Scan for the cell matching the given text and deliver its (X, Y) coordinate at center. 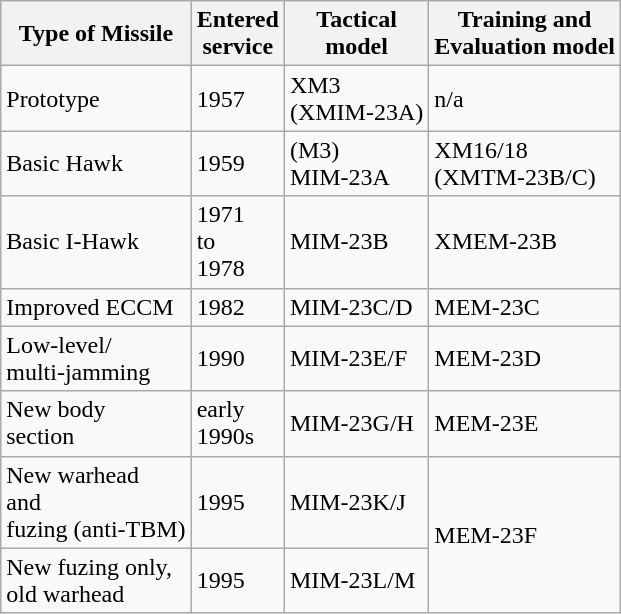
New warhead and fuzing (anti-TBM) (96, 502)
Tactical model (356, 34)
Improved ECCM (96, 307)
Training and Evaluation model (525, 34)
MEM-23C (525, 307)
MIM-23K/J (356, 502)
MEM-23E (525, 424)
MEM-23F (525, 534)
MIM-23B (356, 242)
1990 (238, 358)
1957 (238, 98)
Entered service (238, 34)
Basic I-Hawk (96, 242)
Type of Missile (96, 34)
(M3) MIM-23A (356, 164)
n/a (525, 98)
XM16/18 (XMTM-23B/C) (525, 164)
MIM-23G/H (356, 424)
XMEM-23B (525, 242)
1959 (238, 164)
MIM-23E/F (356, 358)
Basic Hawk (96, 164)
XM3 (XMIM-23A) (356, 98)
1971 to 1978 (238, 242)
Low-level/multi-jamming (96, 358)
MEM-23D (525, 358)
1982 (238, 307)
MIM-23L/M (356, 580)
New bodysection (96, 424)
New fuzing only, old warhead (96, 580)
MIM-23C/D (356, 307)
Prototype (96, 98)
early 1990s (238, 424)
